Pinpoint the cell where the given text exists, returning its (X, Y) midpoint coordinate. 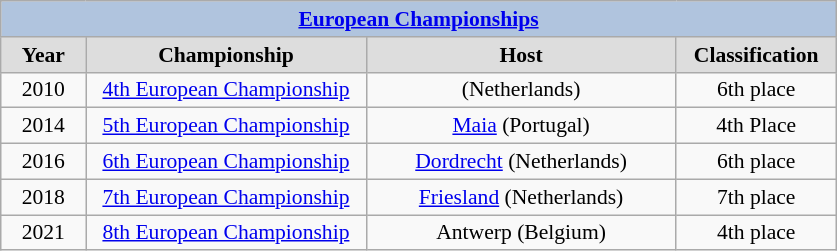
2010 (44, 90)
2021 (44, 233)
2018 (44, 197)
7th European Championship (226, 197)
4th Place (756, 126)
European Championships (419, 19)
Friesland (Netherlands) (521, 197)
Year (44, 55)
Championship (226, 55)
Antwerp (Belgium) (521, 233)
(Netherlands) (521, 90)
Host (521, 55)
5th European Championship (226, 126)
4th place (756, 233)
6th European Championship (226, 162)
Classification (756, 55)
Maia (Portugal) (521, 126)
2016 (44, 162)
2014 (44, 126)
4th European Championship (226, 90)
Dordrecht (Netherlands) (521, 162)
8th European Championship (226, 233)
7th place (756, 197)
